Output the [x, y] coordinate of the center of the cell containing the given text.  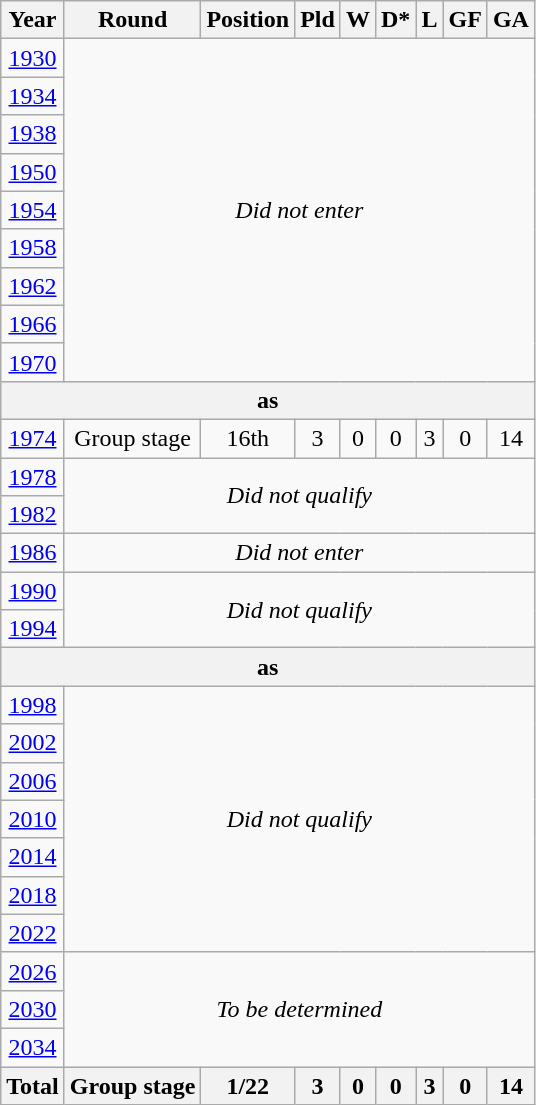
2030 [33, 1009]
1990 [33, 591]
GF [465, 20]
1934 [33, 96]
1962 [33, 286]
D* [395, 20]
1930 [33, 58]
1966 [33, 324]
1950 [33, 172]
1986 [33, 553]
2026 [33, 971]
16th [248, 438]
Year [33, 20]
1994 [33, 629]
1938 [33, 134]
2034 [33, 1047]
1998 [33, 705]
2022 [33, 933]
1954 [33, 210]
2006 [33, 781]
2018 [33, 895]
L [430, 20]
Round [132, 20]
1970 [33, 362]
GA [510, 20]
2014 [33, 857]
W [358, 20]
1958 [33, 248]
Total [33, 1085]
1982 [33, 515]
1/22 [248, 1085]
1978 [33, 477]
1974 [33, 438]
2010 [33, 819]
Position [248, 20]
2002 [33, 743]
To be determined [299, 1009]
Pld [318, 20]
